Provide the [X, Y] coordinate of the cell's center where the given text is located.  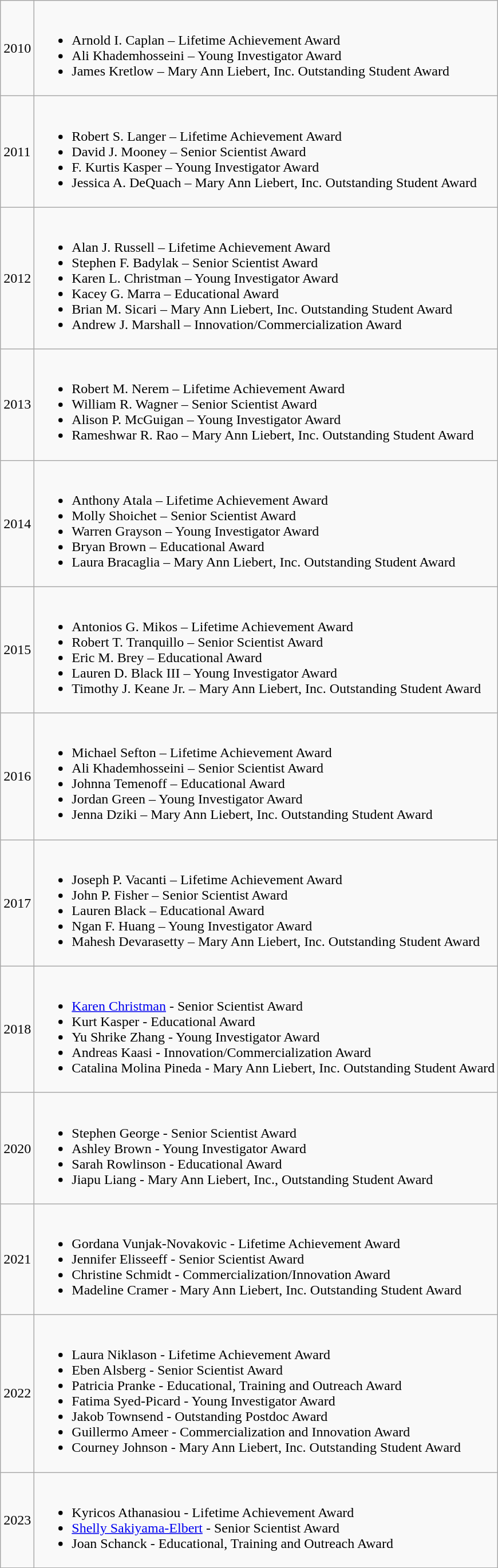
2016 [17, 776]
2021 [17, 1259]
2017 [17, 903]
2015 [17, 650]
2018 [17, 1029]
2020 [17, 1148]
2012 [17, 278]
2023 [17, 1520]
2010 [17, 48]
Kyricos Athanasiou - Lifetime Achievement AwardShelly Sakiyama-Elbert - Senior Scientist AwardJoan Schanck - Educational, Training and Outreach Award [266, 1520]
2014 [17, 523]
2011 [17, 152]
2022 [17, 1393]
2013 [17, 405]
